Determine the [X, Y] coordinate at the center of the cell enclosing the given text.  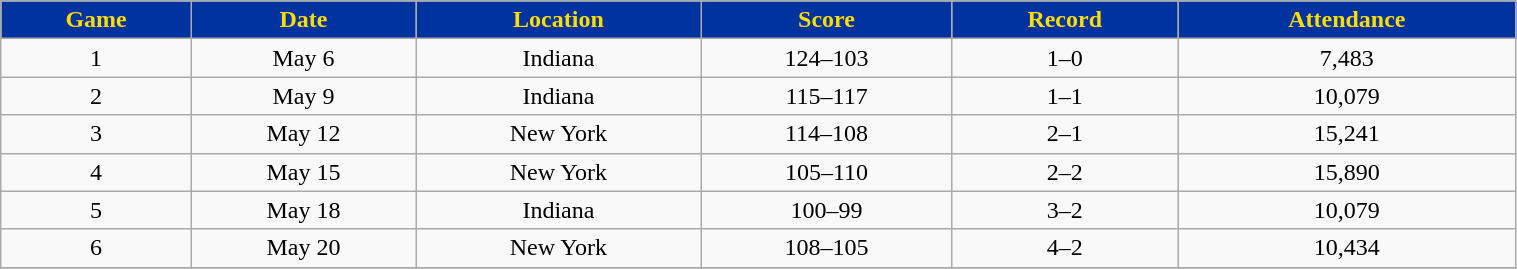
108–105 [826, 248]
10,434 [1347, 248]
2 [96, 96]
Date [303, 20]
2–1 [1065, 134]
May 20 [303, 248]
5 [96, 210]
1–1 [1065, 96]
6 [96, 248]
3–2 [1065, 210]
105–110 [826, 172]
7,483 [1347, 58]
4–2 [1065, 248]
3 [96, 134]
15,241 [1347, 134]
Record [1065, 20]
May 6 [303, 58]
4 [96, 172]
2–2 [1065, 172]
May 15 [303, 172]
1–0 [1065, 58]
115–117 [826, 96]
Score [826, 20]
Attendance [1347, 20]
124–103 [826, 58]
Location [559, 20]
May 9 [303, 96]
Game [96, 20]
114–108 [826, 134]
15,890 [1347, 172]
100–99 [826, 210]
1 [96, 58]
May 12 [303, 134]
May 18 [303, 210]
